Capture the cell that displays the provided text and extract its (x, y) central coordinate. 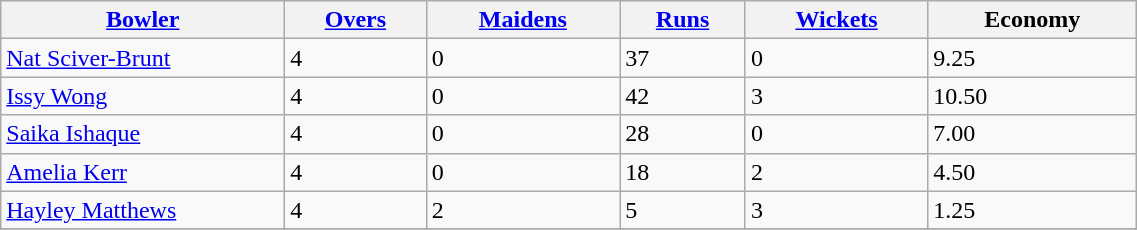
Overs (356, 20)
5 (683, 210)
37 (683, 58)
28 (683, 134)
Saika Ishaque (143, 134)
Hayley Matthews (143, 210)
9.25 (1032, 58)
42 (683, 96)
4.50 (1032, 172)
Bowler (143, 20)
18 (683, 172)
Nat Sciver-Brunt (143, 58)
Runs (683, 20)
7.00 (1032, 134)
Wickets (836, 20)
Amelia Kerr (143, 172)
Maidens (523, 20)
1.25 (1032, 210)
Economy (1032, 20)
Issy Wong (143, 96)
10.50 (1032, 96)
